Determine the (x, y) coordinate at the center of the cell enclosing the given text.  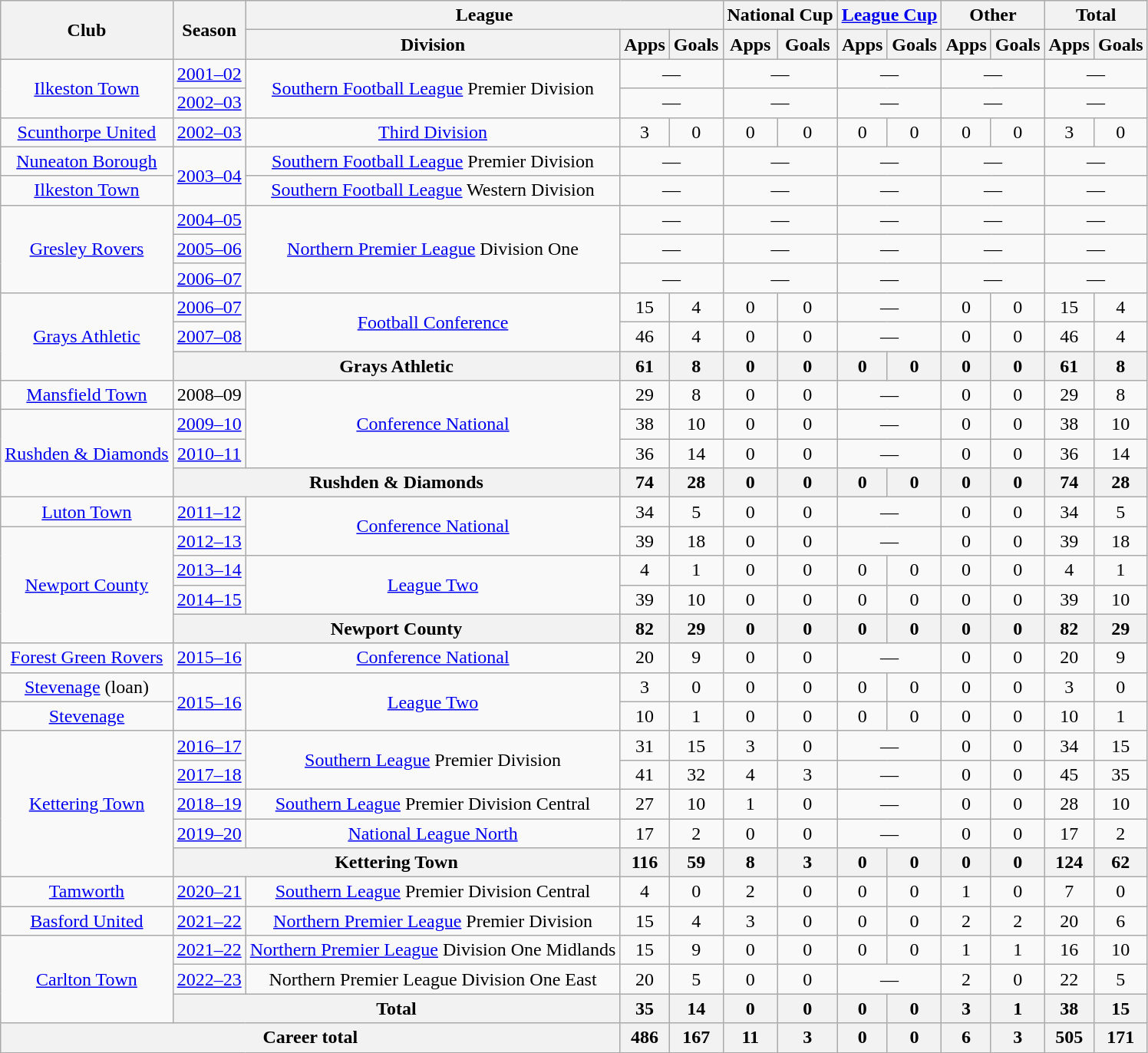
Football Conference (433, 322)
2014–15 (209, 599)
22 (1069, 979)
45 (1069, 774)
116 (645, 863)
16 (1069, 950)
Stevenage (87, 716)
2017–18 (209, 774)
2001–02 (209, 74)
7 (1069, 892)
2008–09 (209, 395)
31 (645, 745)
124 (1069, 863)
Basford United (87, 921)
National Cup (780, 15)
2011–12 (209, 512)
59 (696, 863)
505 (1069, 1038)
2009–10 (209, 424)
2016–17 (209, 745)
Carlton Town (87, 979)
2003–04 (209, 176)
2022–23 (209, 979)
Southern League Premier Division (433, 760)
167 (696, 1038)
Career total (310, 1038)
Club (87, 30)
Northern Premier League Premier Division (433, 921)
2010–11 (209, 454)
National League North (433, 833)
2012–13 (209, 541)
Gresley Rovers (87, 249)
Mansfield Town (87, 395)
Southern Football League Western Division (433, 190)
27 (645, 804)
Scunthorpe United (87, 132)
Northern Premier League Division One (433, 249)
171 (1120, 1038)
Northern Premier League Division One East (433, 979)
2004–05 (209, 220)
2005–06 (209, 249)
Third Division (433, 132)
2013–14 (209, 570)
2018–19 (209, 804)
11 (750, 1038)
41 (645, 774)
Stevenage (loan) (87, 687)
Tamworth (87, 892)
2007–08 (209, 336)
Season (209, 30)
62 (1120, 863)
Northern Premier League Division One Midlands (433, 950)
2020–21 (209, 892)
League Cup (889, 15)
Other (993, 15)
32 (696, 774)
Division (433, 45)
Luton Town (87, 512)
Nuneaton Borough (87, 161)
League (484, 15)
Forest Green Rovers (87, 658)
486 (645, 1038)
2019–20 (209, 833)
